Provide the [x, y] coordinate of the cell's center where the given text is located.  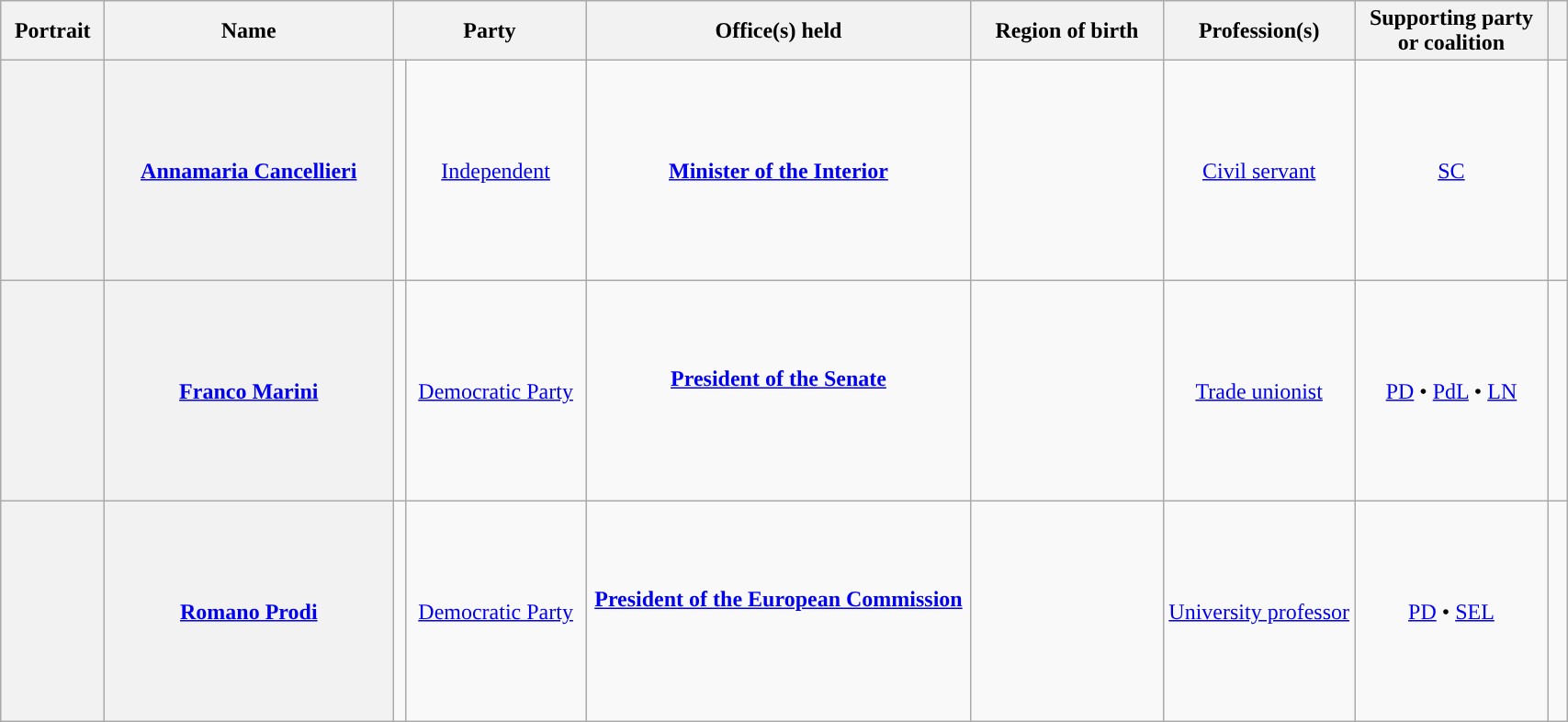
Region of birth [1067, 31]
PD • PdL • LN [1451, 391]
President of the European Commission [779, 612]
Minister of the Interior [779, 171]
Trade unionist [1258, 391]
Party [490, 31]
Portrait [53, 31]
Civil servant [1258, 171]
President of the Senate [779, 391]
PD • SEL [1451, 612]
Franco Marini [249, 391]
Romano Prodi [249, 612]
University professor [1258, 612]
SC [1451, 171]
Profession(s) [1258, 31]
Annamaria Cancellieri [249, 171]
Name [249, 31]
Supporting party or coalition [1451, 31]
Independent [496, 171]
Office(s) held [779, 31]
